Return the [x, y] coordinate for the center point of the cell that contains the specified text.  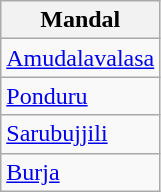
Sarubujjili [80, 134]
Mandal [80, 20]
Ponduru [80, 96]
Burja [80, 172]
Amudalavalasa [80, 58]
